Identify which cell holds the provided text, then report its [x, y] central coordinate. 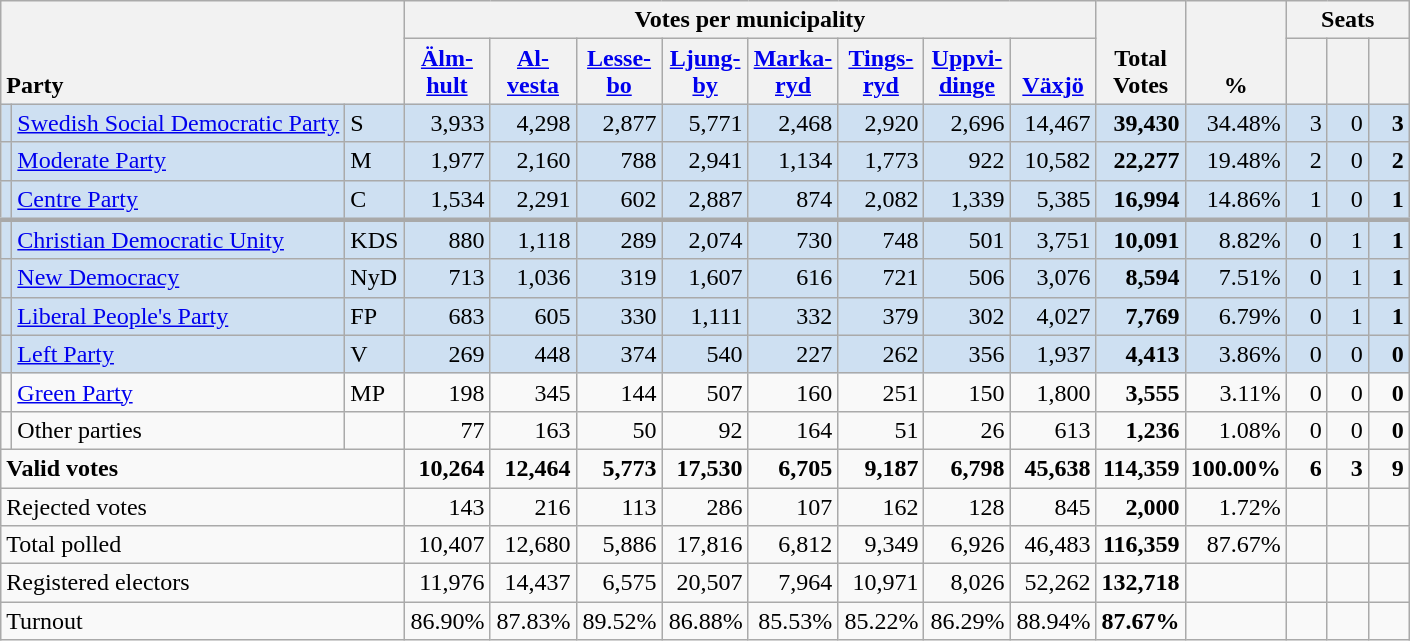
114,359 [1140, 468]
9,187 [881, 468]
605 [533, 316]
1,111 [705, 316]
216 [533, 507]
2,160 [533, 161]
39,430 [1140, 123]
1,339 [967, 200]
3.11% [1236, 392]
713 [447, 278]
Registered electors [202, 583]
5,886 [619, 545]
12,680 [533, 545]
613 [1053, 430]
1,607 [705, 278]
448 [533, 354]
262 [881, 354]
1,977 [447, 161]
506 [967, 278]
116,359 [1140, 545]
356 [967, 354]
2,000 [1140, 507]
5,773 [619, 468]
1,236 [1140, 430]
730 [793, 240]
Valid votes [202, 468]
269 [447, 354]
1,773 [881, 161]
1,134 [793, 161]
8.82% [1236, 240]
Votes per municipality [750, 20]
Green Party [178, 392]
7.51% [1236, 278]
14,437 [533, 583]
Al- vesta [533, 72]
107 [793, 507]
251 [881, 392]
616 [793, 278]
4,413 [1140, 354]
12,464 [533, 468]
88.94% [1053, 621]
6,798 [967, 468]
922 [967, 161]
Christian Democratic Unity [178, 240]
V [374, 354]
721 [881, 278]
1,534 [447, 200]
3,076 [1053, 278]
50 [619, 430]
1.08% [1236, 430]
3,555 [1140, 392]
4,298 [533, 123]
Ljung- by [705, 72]
19.48% [1236, 161]
Seats [1348, 20]
Lesse- bo [619, 72]
52,262 [1053, 583]
86.88% [705, 621]
77 [447, 430]
Rejected votes [202, 507]
6 [1306, 468]
6.79% [1236, 316]
6,575 [619, 583]
17,816 [705, 545]
143 [447, 507]
2,696 [967, 123]
New Democracy [178, 278]
332 [793, 316]
302 [967, 316]
Turnout [202, 621]
2,887 [705, 200]
9,349 [881, 545]
MP [374, 392]
10,407 [447, 545]
2,291 [533, 200]
85.53% [793, 621]
Total Votes [1140, 52]
14,467 [1053, 123]
748 [881, 240]
8,594 [1140, 278]
162 [881, 507]
845 [1053, 507]
10,264 [447, 468]
2,920 [881, 123]
345 [533, 392]
Älm- hult [447, 72]
3.86% [1236, 354]
1.72% [1236, 507]
34.48% [1236, 123]
286 [705, 507]
85.22% [881, 621]
45,638 [1053, 468]
FP [374, 316]
89.52% [619, 621]
289 [619, 240]
198 [447, 392]
540 [705, 354]
1,118 [533, 240]
2,468 [793, 123]
128 [967, 507]
Total polled [202, 545]
Swedish Social Democratic Party [178, 123]
11,976 [447, 583]
788 [619, 161]
2,877 [619, 123]
Moderate Party [178, 161]
330 [619, 316]
319 [619, 278]
132,718 [1140, 583]
14.86% [1236, 200]
501 [967, 240]
5,385 [1053, 200]
87.83% [533, 621]
3,933 [447, 123]
1,800 [1053, 392]
683 [447, 316]
NyD [374, 278]
7,769 [1140, 316]
51 [881, 430]
Marka- ryd [793, 72]
374 [619, 354]
507 [705, 392]
150 [967, 392]
C [374, 200]
379 [881, 316]
Uppvi- dinge [967, 72]
2,074 [705, 240]
Växjö [1053, 72]
8,026 [967, 583]
Party [202, 52]
602 [619, 200]
6,926 [967, 545]
86.90% [447, 621]
Centre Party [178, 200]
3,751 [1053, 240]
9 [1388, 468]
22,277 [1140, 161]
16,994 [1140, 200]
2,941 [705, 161]
100.00% [1236, 468]
S [374, 123]
1,036 [533, 278]
M [374, 161]
Left Party [178, 354]
880 [447, 240]
46,483 [1053, 545]
17,530 [705, 468]
Liberal People's Party [178, 316]
163 [533, 430]
86.29% [967, 621]
874 [793, 200]
92 [705, 430]
6,705 [793, 468]
KDS [374, 240]
20,507 [705, 583]
6,812 [793, 545]
Other parties [178, 430]
10,582 [1053, 161]
Tings- ryd [881, 72]
% [1236, 52]
160 [793, 392]
10,971 [881, 583]
10,091 [1140, 240]
113 [619, 507]
227 [793, 354]
1,937 [1053, 354]
2,082 [881, 200]
144 [619, 392]
7,964 [793, 583]
26 [967, 430]
4,027 [1053, 316]
5,771 [705, 123]
164 [793, 430]
